Scan for the cell matching the given text and deliver its (X, Y) coordinate at center. 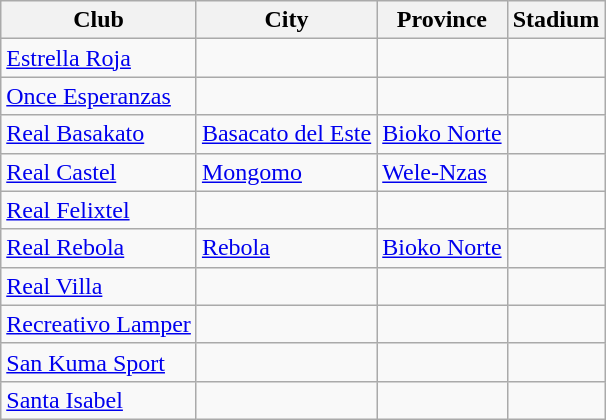
Estrella Roja (99, 58)
Recreativo Lamper (99, 324)
City (286, 20)
Club (99, 20)
Wele-Nzas (442, 172)
Once Esperanzas (99, 96)
Mongomo (286, 172)
Real Basakato (99, 134)
San Kuma Sport (99, 362)
Real Villa (99, 286)
Province (442, 20)
Santa Isabel (99, 400)
Stadium (556, 20)
Real Castel (99, 172)
Basacato del Este (286, 134)
Real Felixtel (99, 210)
Real Rebola (99, 248)
Rebola (286, 248)
